Provide the (X, Y) coordinate of the cell's center where the given text is located.  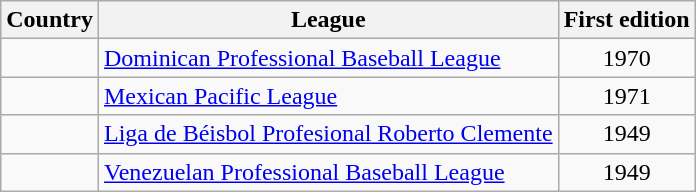
Liga de Béisbol Profesional Roberto Clemente (328, 134)
1971 (626, 96)
1970 (626, 58)
First edition (626, 20)
League (328, 20)
Mexican Pacific League (328, 96)
Dominican Professional Baseball League (328, 58)
Country (50, 20)
Venezuelan Professional Baseball League (328, 172)
